Pinpoint the cell where the given text exists, returning its [X, Y] midpoint coordinate. 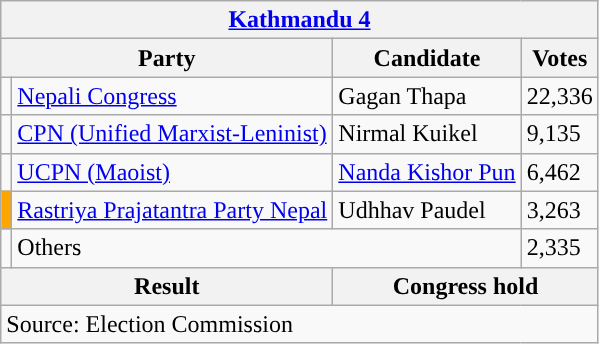
Udhhav Paudel [427, 210]
3,263 [560, 210]
Kathmandu 4 [300, 20]
22,336 [560, 96]
2,335 [560, 248]
6,462 [560, 172]
Others [266, 248]
Gagan Thapa [427, 96]
Party [167, 58]
Result [167, 286]
9,135 [560, 134]
Source: Election Commission [300, 324]
Nepali Congress [172, 96]
Votes [560, 58]
Congress hold [466, 286]
Nanda Kishor Pun [427, 172]
Nirmal Kuikel [427, 134]
Rastriya Prajatantra Party Nepal [172, 210]
CPN (Unified Marxist-Leninist) [172, 134]
UCPN (Maoist) [172, 172]
Candidate [427, 58]
